From the cell containing the given text, extract its center point as (X, Y) coordinate. 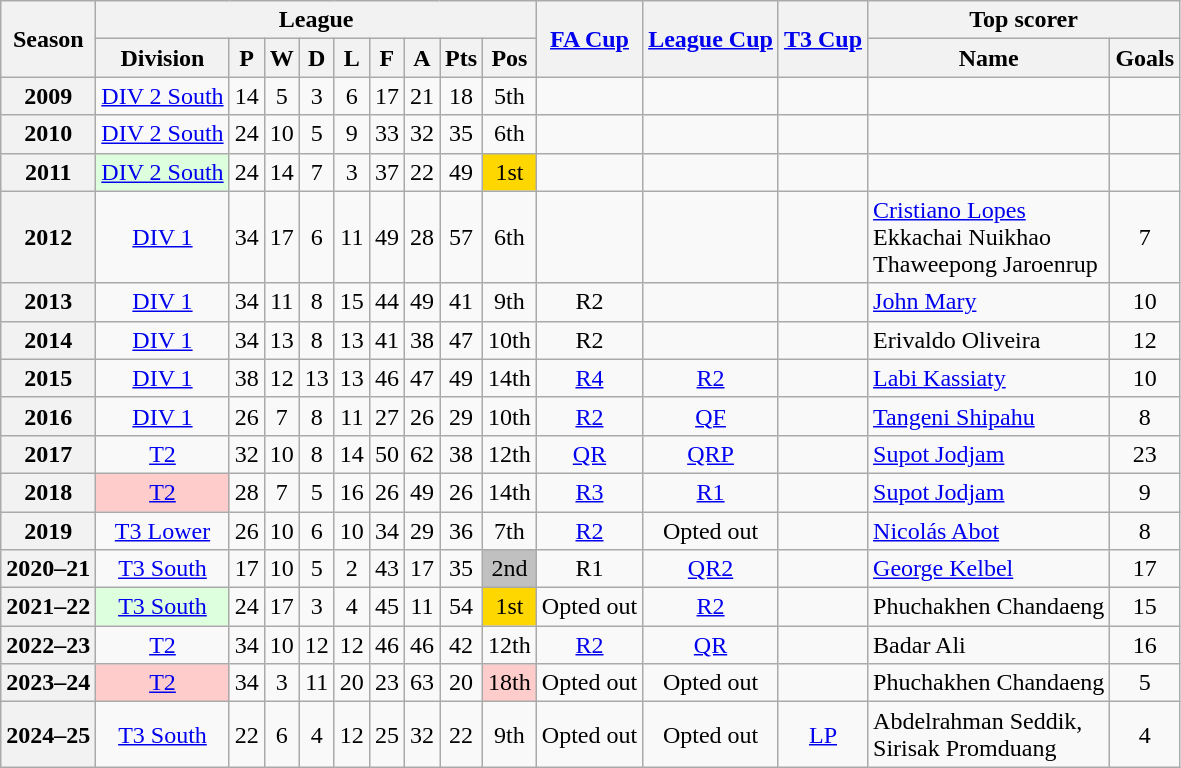
Pts (462, 58)
Tangeni Shipahu (989, 416)
2018 (48, 492)
2010 (48, 134)
T3 Cup (822, 39)
37 (386, 172)
2009 (48, 96)
F (386, 58)
Season (48, 39)
Top scorer (1024, 20)
2022–23 (48, 645)
2021–22 (48, 607)
R3 (589, 492)
62 (422, 454)
2 (352, 569)
D (316, 58)
43 (386, 569)
2020–21 (48, 569)
Nicolás Abot (989, 531)
League Cup (711, 39)
Name (989, 58)
2024–25 (48, 734)
2014 (48, 340)
Abdelrahman Seddik, Sirisak Promduang (989, 734)
18th (510, 683)
LP (822, 734)
42 (462, 645)
2017 (48, 454)
33 (386, 134)
FA Cup (589, 39)
QRP (711, 454)
2023–24 (48, 683)
QF (711, 416)
27 (386, 416)
QR2 (711, 569)
57 (462, 237)
Badar Ali (989, 645)
18 (462, 96)
Erivaldo Oliveira (989, 340)
2nd (510, 569)
45 (386, 607)
L (352, 58)
5th (510, 96)
2015 (48, 378)
2011 (48, 172)
R4 (589, 378)
2016 (48, 416)
7th (510, 531)
Labi Kassiaty (989, 378)
John Mary (989, 302)
Cristiano Lopes Ekkachai Nuikhao Thaweepong Jaroenrup (989, 237)
P (246, 58)
63 (422, 683)
A (422, 58)
W (282, 58)
2019 (48, 531)
2013 (48, 302)
T3 Lower (162, 531)
Division (162, 58)
George Kelbel (989, 569)
2012 (48, 237)
League (316, 20)
36 (462, 531)
54 (462, 607)
50 (386, 454)
Pos (510, 58)
21 (422, 96)
25 (386, 734)
44 (386, 302)
Goals (1145, 58)
